Pinpoint the cell where the given text exists, returning its (X, Y) midpoint coordinate. 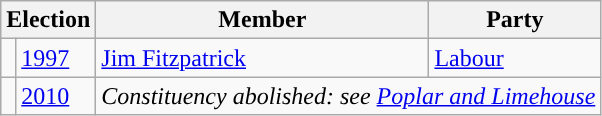
2010 (56, 96)
Party (515, 20)
Election (48, 20)
Labour (515, 58)
Jim Fitzpatrick (262, 58)
Constituency abolished: see Poplar and Limehouse (348, 96)
1997 (56, 58)
Member (262, 20)
